Find where the given text appears and provide that cell's center as (X, Y) coordinate. 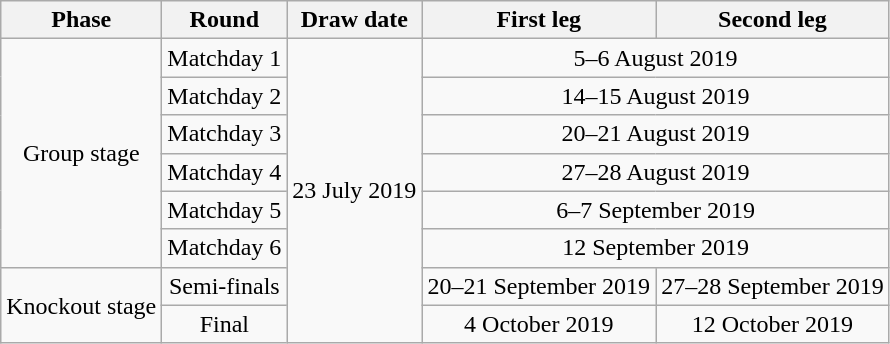
27–28 August 2019 (656, 172)
Draw date (354, 20)
4 October 2019 (539, 324)
Semi-finals (224, 286)
6–7 September 2019 (656, 210)
12 September 2019 (656, 248)
Matchday 6 (224, 248)
14–15 August 2019 (656, 96)
Round (224, 20)
Second leg (773, 20)
Phase (82, 20)
5–6 August 2019 (656, 58)
12 October 2019 (773, 324)
20–21 August 2019 (656, 134)
Matchday 5 (224, 210)
Matchday 4 (224, 172)
23 July 2019 (354, 191)
Knockout stage (82, 305)
Final (224, 324)
Group stage (82, 153)
27–28 September 2019 (773, 286)
First leg (539, 20)
Matchday 2 (224, 96)
Matchday 1 (224, 58)
Matchday 3 (224, 134)
20–21 September 2019 (539, 286)
